For the text-containing cell, return its midpoint in (X, Y) coordinate format. 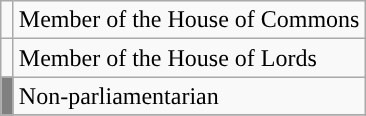
Member of the House of Commons (189, 20)
Member of the House of Lords (189, 58)
Non-parliamentarian (189, 96)
